Locate the cell with the specified text and output its (X, Y) center coordinate. 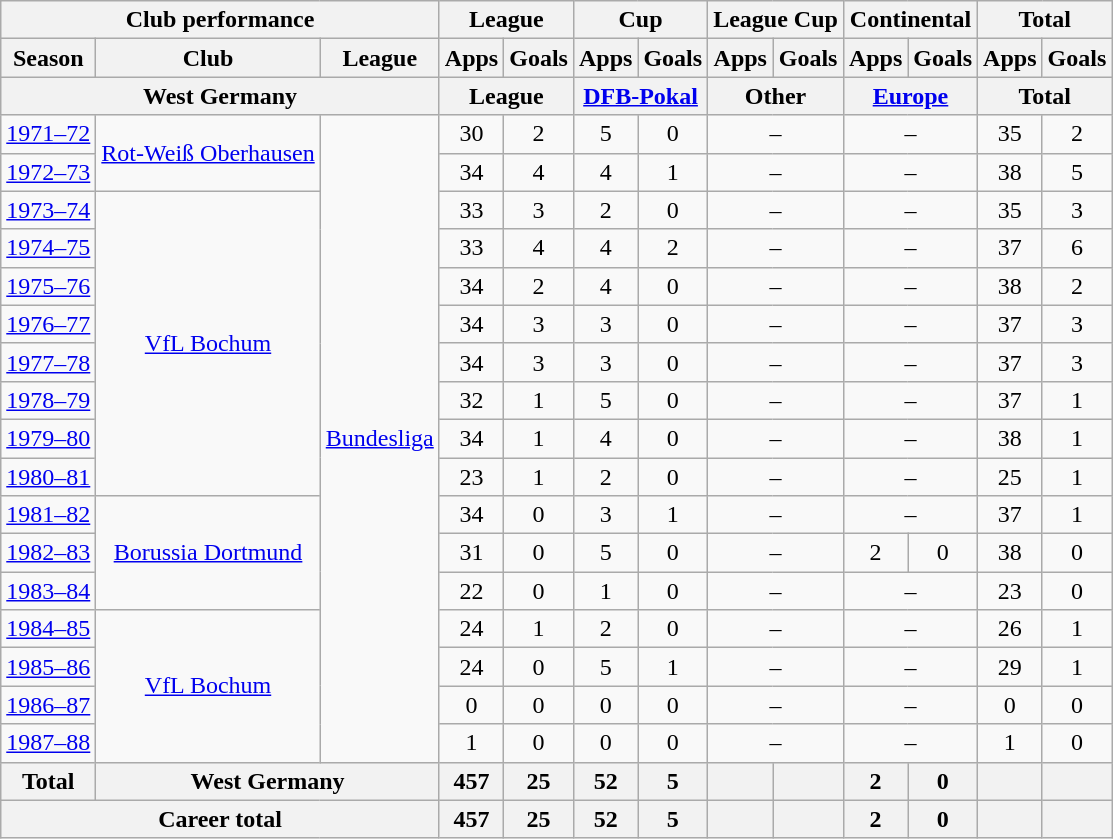
31 (471, 553)
Career total (220, 819)
22 (471, 591)
Rot-Weiß Oberhausen (208, 153)
1972–73 (48, 172)
1971–72 (48, 134)
Bundesliga (380, 438)
29 (1010, 667)
1981–82 (48, 515)
1973–74 (48, 210)
1976–77 (48, 324)
1985–86 (48, 667)
Season (48, 58)
1986–87 (48, 705)
League Cup (776, 20)
Borussia Dortmund (208, 553)
1982–83 (48, 553)
1987–88 (48, 743)
30 (471, 134)
Club performance (220, 20)
1980–81 (48, 477)
DFB-Pokal (640, 96)
1984–85 (48, 629)
1983–84 (48, 591)
1975–76 (48, 286)
1979–80 (48, 438)
1977–78 (48, 362)
1978–79 (48, 400)
Other (776, 96)
26 (1010, 629)
Club (208, 58)
32 (471, 400)
Europe (910, 96)
Cup (640, 20)
1974–75 (48, 248)
6 (1077, 248)
Continental (910, 20)
